Return the [X, Y] coordinate for the center point of the cell that contains the specified text.  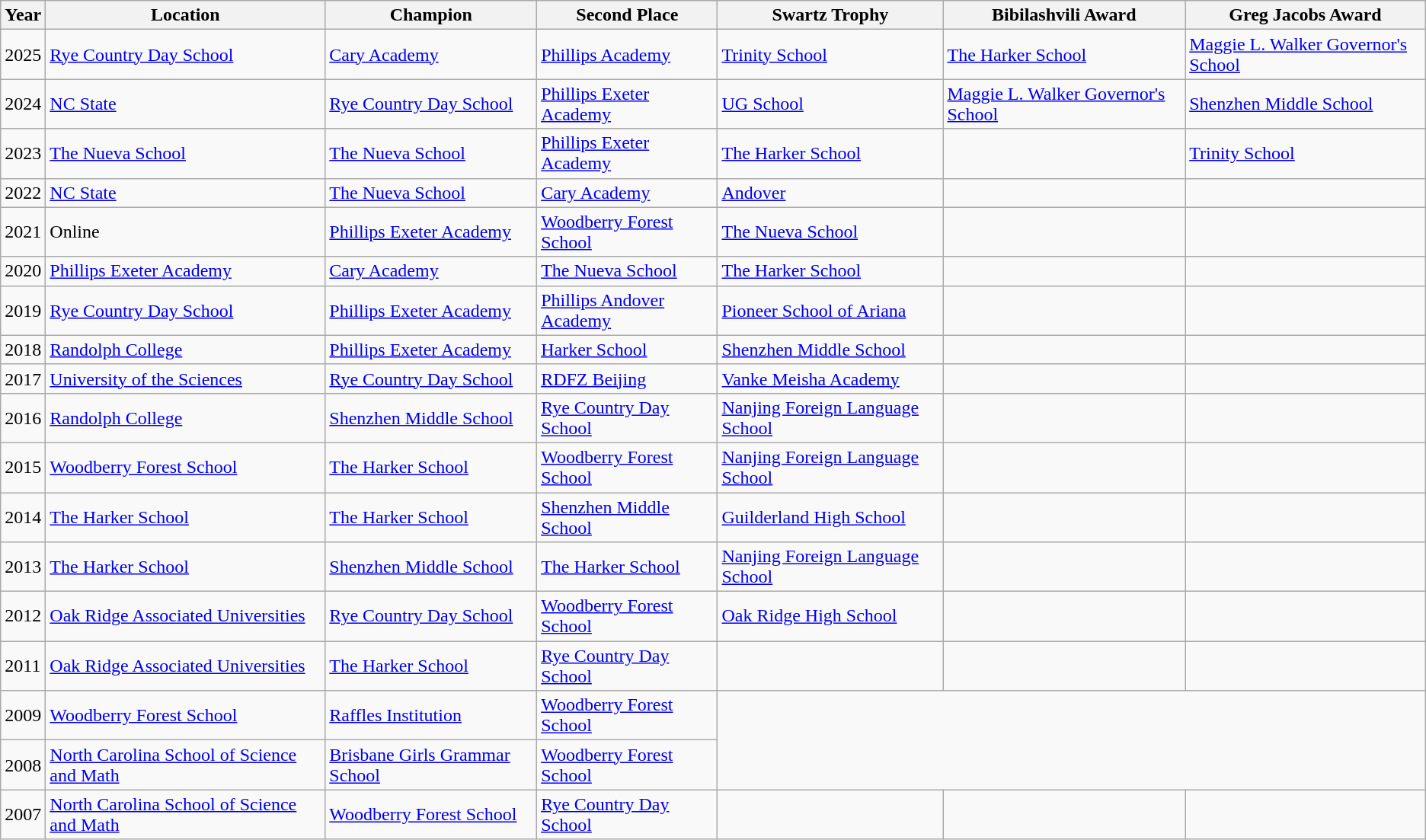
Swartz Trophy [830, 15]
Year [23, 15]
2023 [23, 154]
2016 [23, 417]
2011 [23, 666]
2024 [23, 104]
2020 [23, 271]
Location [186, 15]
Raffles Institution [431, 716]
2018 [23, 350]
2025 [23, 55]
Bibilashvili Award [1064, 15]
RDFZ Beijing [628, 378]
2019 [23, 311]
2015 [23, 468]
Andover [830, 193]
Greg Jacobs Award [1306, 15]
2014 [23, 516]
Oak Ridge High School [830, 617]
Champion [431, 15]
University of the Sciences [186, 378]
UG School [830, 104]
Second Place [628, 15]
2008 [23, 765]
Online [186, 232]
Harker School [628, 350]
2012 [23, 617]
Guilderland High School [830, 516]
2017 [23, 378]
Vanke Meisha Academy [830, 378]
2013 [23, 567]
2022 [23, 193]
Phillips Andover Academy [628, 311]
2009 [23, 716]
Brisbane Girls Grammar School [431, 765]
2007 [23, 815]
Pioneer School of Ariana [830, 311]
Phillips Academy [628, 55]
2021 [23, 232]
